Output the [x, y] coordinate of the center of the cell containing the given text.  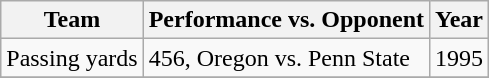
1995 [460, 58]
456, Oregon vs. Penn State [286, 58]
Team [72, 20]
Performance vs. Opponent [286, 20]
Year [460, 20]
Passing yards [72, 58]
